Return [x, y] of the center of cell containing provided text 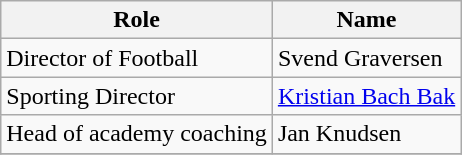
Sporting Director [137, 96]
Director of Football [137, 58]
Head of academy coaching [137, 134]
Name [366, 20]
Svend Graversen [366, 58]
Kristian Bach Bak [366, 96]
Jan Knudsen [366, 134]
Role [137, 20]
